Return the [X, Y] coordinate for the center point of the cell that contains the specified text.  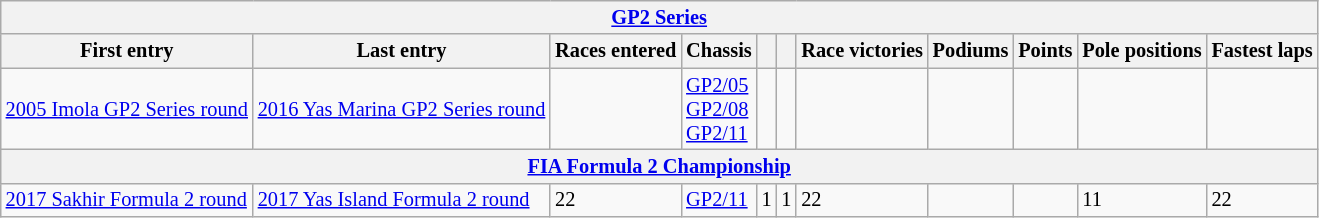
11 [1142, 200]
Races entered [616, 51]
GP2 Series [660, 17]
2017 Yas Island Formula 2 round [402, 200]
Last entry [402, 51]
First entry [127, 51]
GP2/11 [718, 200]
Race victories [862, 51]
2005 Imola GP2 Series round [127, 109]
Podiums [971, 51]
GP2/05GP2/08GP2/11 [718, 109]
Pole positions [1142, 51]
Chassis [718, 51]
2017 Sakhir Formula 2 round [127, 200]
Points [1045, 51]
2016 Yas Marina GP2 Series round [402, 109]
FIA Formula 2 Championship [660, 166]
Fastest laps [1262, 51]
